From the cell containing the given text, extract its center point as (x, y) coordinate. 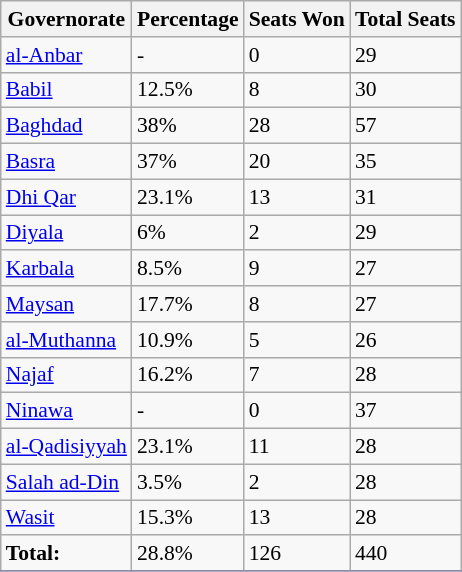
Basra (66, 162)
Najaf (66, 375)
17.7% (188, 304)
11 (297, 447)
16.2% (188, 375)
5 (297, 340)
Wasit (66, 518)
35 (406, 162)
28.8% (188, 554)
8.5% (188, 269)
al-Muthanna (66, 340)
26 (406, 340)
Total Seats (406, 19)
6% (188, 233)
Karbala (66, 269)
57 (406, 126)
38% (188, 126)
20 (297, 162)
al-Anbar (66, 55)
Governorate (66, 19)
12.5% (188, 90)
Babil (66, 90)
7 (297, 375)
15.3% (188, 518)
Seats Won (297, 19)
126 (297, 554)
31 (406, 197)
10.9% (188, 340)
440 (406, 554)
9 (297, 269)
Total: (66, 554)
37 (406, 411)
3.5% (188, 482)
Dhi Qar (66, 197)
Salah ad-Din (66, 482)
Maysan (66, 304)
Diyala (66, 233)
al-Qadisiyyah (66, 447)
Percentage (188, 19)
37% (188, 162)
Ninawa (66, 411)
30 (406, 90)
Baghdad (66, 126)
